Capture the cell that displays the provided text and extract its (X, Y) central coordinate. 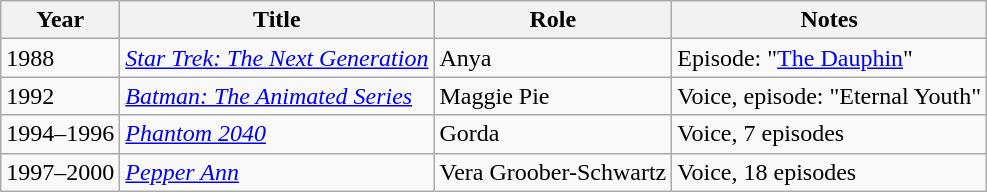
Voice, 18 episodes (830, 172)
Year (60, 20)
1988 (60, 58)
Voice, episode: "Eternal Youth" (830, 96)
Vera Groober-Schwartz (553, 172)
Voice, 7 episodes (830, 134)
Phantom 2040 (277, 134)
Role (553, 20)
Notes (830, 20)
Batman: The Animated Series (277, 96)
Title (277, 20)
Episode: "The Dauphin" (830, 58)
Maggie Pie (553, 96)
Star Trek: The Next Generation (277, 58)
1992 (60, 96)
1997–2000 (60, 172)
Gorda (553, 134)
Anya (553, 58)
1994–1996 (60, 134)
Pepper Ann (277, 172)
